Provide the (x, y) coordinate of the cell's center where the given text is located.  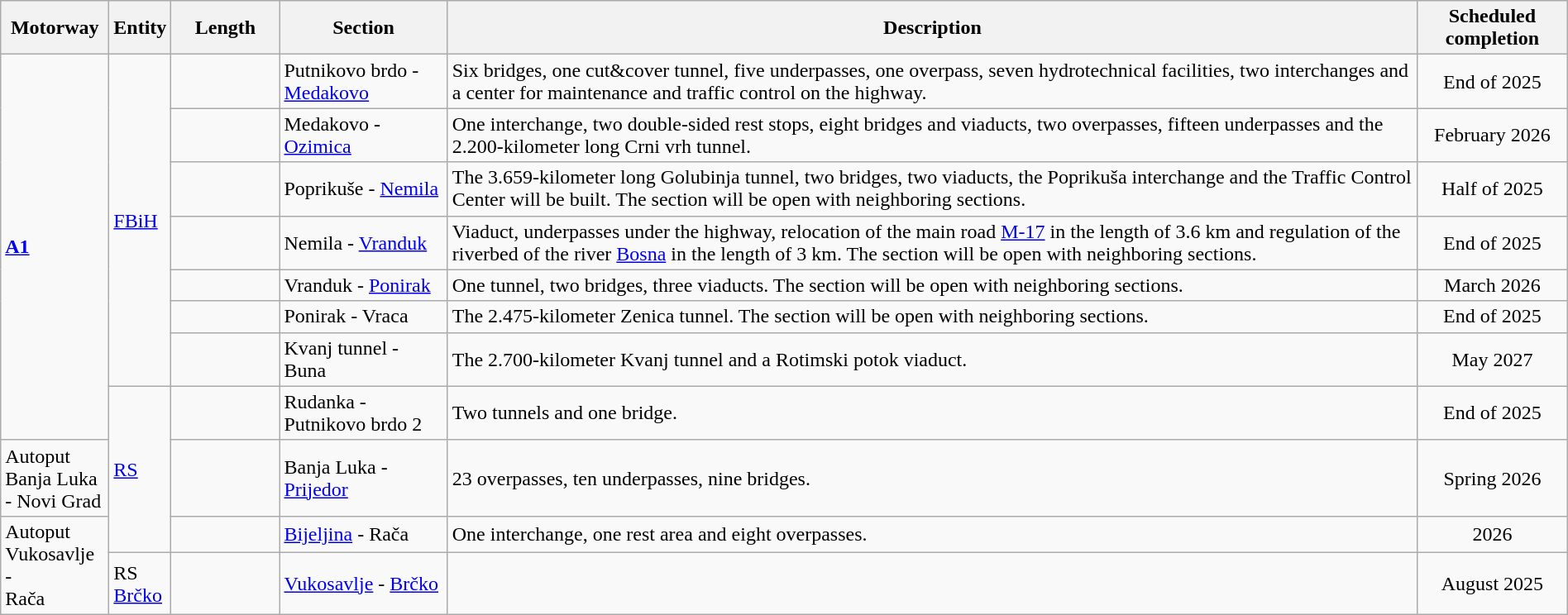
Half of 2025 (1493, 188)
Motorway (55, 28)
The 2.475-kilometer Zenica tunnel. The section will be open with neighboring sections. (932, 317)
Description (932, 28)
Bijeljina - Rača (364, 534)
Rudanka - Putnikovo brdo 2 (364, 413)
Spring 2026 (1493, 478)
May 2027 (1493, 359)
Putnikovo brdo - Medakovo (364, 81)
The 2.700-kilometer Kvanj tunnel and a Rotimski potok viaduct. (932, 359)
February 2026 (1493, 136)
Scheduled completion (1493, 28)
Ponirak - Vraca (364, 317)
Medakovo - Ozimica (364, 136)
Poprikuše - Nemila (364, 188)
Banja Luka - Prijedor (364, 478)
FBiH (141, 220)
Kvanj tunnel - Buna (364, 359)
Nemila - Vranduk (364, 243)
March 2026 (1493, 285)
Vukosavlje - Brčko (364, 584)
Section (364, 28)
Autoput Banja Luka - Novi Grad (55, 478)
RSBrčko (141, 584)
Two tunnels and one bridge. (932, 413)
August 2025 (1493, 584)
RS (141, 470)
One tunnel, two bridges, three viaducts. The section will be open with neighboring sections. (932, 285)
Entity (141, 28)
Autoput Vukosavlje -Rača (55, 565)
Length (225, 28)
Vranduk - Ponirak (364, 285)
23 overpasses, ten underpasses, nine bridges. (932, 478)
A1 (55, 247)
One interchange, one rest area and eight overpasses. (932, 534)
2026 (1493, 534)
